Scan for the cell matching the given text and deliver its (X, Y) coordinate at center. 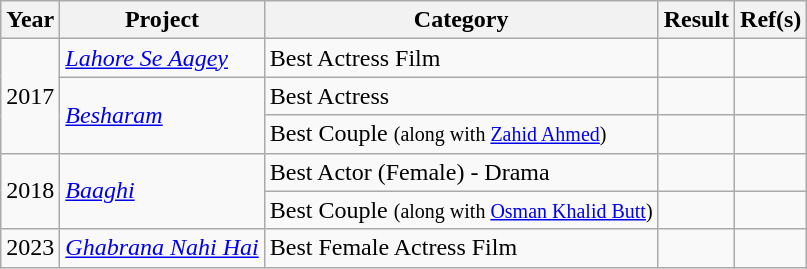
Best Actress Film (461, 58)
2018 (30, 191)
Besharam (162, 115)
Year (30, 20)
Best Actor (Female) - Drama (461, 172)
Best Actress (461, 96)
2023 (30, 248)
Ref(s) (771, 20)
2017 (30, 96)
Best Female Actress Film (461, 248)
Baaghi (162, 191)
Result (696, 20)
Best Couple (along with Osman Khalid Butt) (461, 210)
Ghabrana Nahi Hai (162, 248)
Category (461, 20)
Lahore Se Aagey (162, 58)
Best Couple (along with Zahid Ahmed) (461, 134)
Project (162, 20)
